For the text-containing cell, return its midpoint in [X, Y] coordinate format. 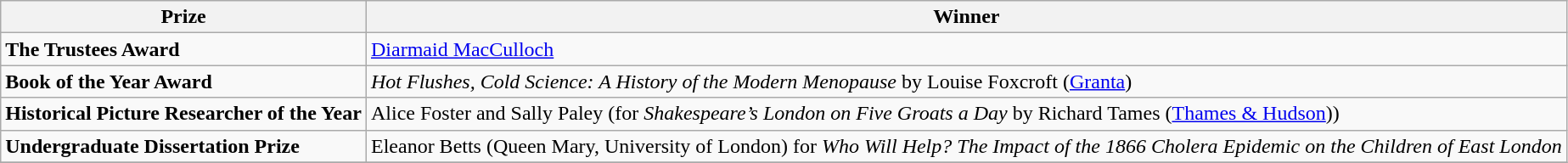
Historical Picture Researcher of the Year [183, 114]
Winner [966, 17]
Book of the Year Award [183, 81]
Alice Foster and Sally Paley (for Shakespeare’s London on Five Groats a Day by Richard Tames (Thames & Hudson)) [966, 114]
The Trustees Award [183, 49]
Undergraduate Dissertation Prize [183, 146]
Hot Flushes, Cold Science: A History of the Modern Menopause by Louise Foxcroft (Granta) [966, 81]
Diarmaid MacCulloch [966, 49]
Prize [183, 17]
Eleanor Betts (Queen Mary, University of London) for Who Will Help? The Impact of the 1866 Cholera Epidemic on the Children of East London [966, 146]
